Identify which cell holds the provided text, then report its [X, Y] central coordinate. 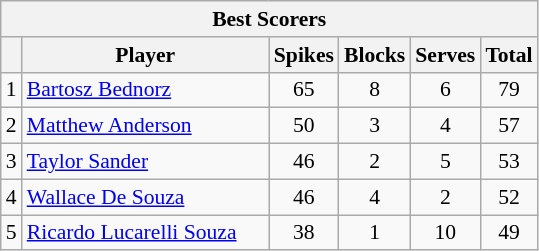
65 [304, 90]
50 [304, 126]
57 [508, 126]
Spikes [304, 55]
Serves [445, 55]
6 [445, 90]
Total [508, 55]
8 [374, 90]
38 [304, 233]
49 [508, 233]
53 [508, 162]
Wallace De Souza [146, 197]
Best Scorers [270, 19]
Ricardo Lucarelli Souza [146, 233]
10 [445, 233]
79 [508, 90]
52 [508, 197]
Player [146, 55]
Taylor Sander [146, 162]
Blocks [374, 55]
Bartosz Bednorz [146, 90]
Matthew Anderson [146, 126]
